Extract the (X, Y) coordinate from the center of the cell holding the provided text.  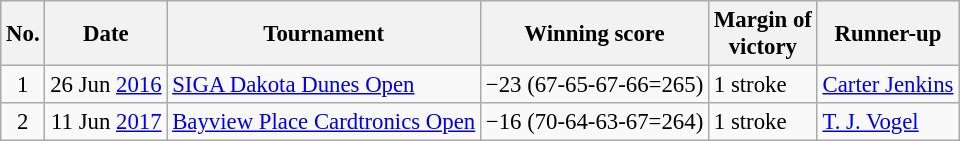
1 (23, 85)
11 Jun 2017 (106, 122)
Carter Jenkins (888, 85)
−23 (67-65-67-66=265) (595, 85)
Bayview Place Cardtronics Open (324, 122)
−16 (70-64-63-67=264) (595, 122)
Winning score (595, 34)
2 (23, 122)
SIGA Dakota Dunes Open (324, 85)
Margin ofvictory (764, 34)
T. J. Vogel (888, 122)
Tournament (324, 34)
26 Jun 2016 (106, 85)
No. (23, 34)
Runner-up (888, 34)
Date (106, 34)
